Extract the (X, Y) coordinate from the center of the cell holding the provided text.  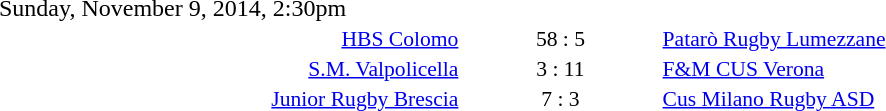
3 : 11 (560, 68)
58 : 5 (560, 38)
